Determine the [x, y] coordinate at the center of the cell enclosing the given text.  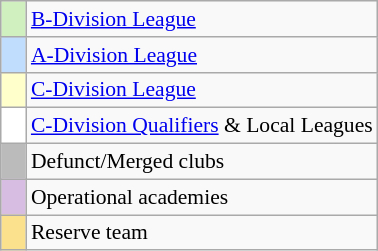
A-Division League [202, 55]
Operational academies [202, 197]
Defunct/Merged clubs [202, 162]
Reserve team [202, 233]
C-Division Qualifiers & Local Leagues [202, 126]
B-Division League [202, 19]
C-Division League [202, 90]
